Find where the given text appears and provide that cell's center as (x, y) coordinate. 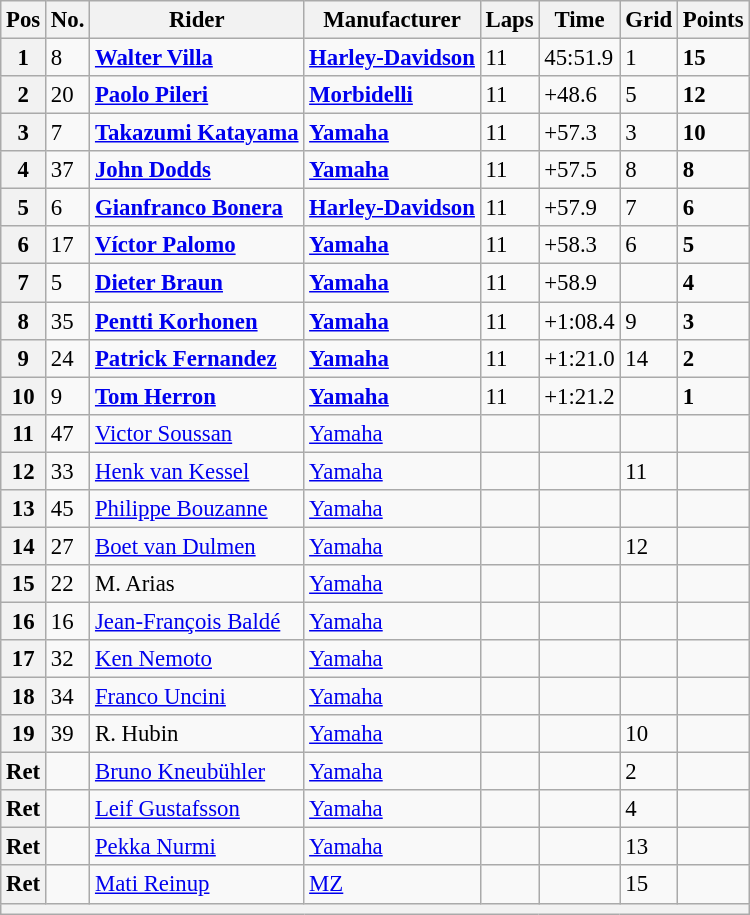
19 (24, 734)
Boet van Dulmen (197, 546)
+1:08.4 (580, 321)
Time (580, 20)
Mati Reinup (197, 885)
Gianfranco Bonera (197, 208)
Patrick Fernandez (197, 358)
Takazumi Katayama (197, 133)
39 (68, 734)
Pekka Nurmi (197, 847)
37 (68, 170)
32 (68, 659)
Paolo Pileri (197, 95)
Franco Uncini (197, 697)
45 (68, 509)
27 (68, 546)
Jean-François Baldé (197, 621)
Laps (510, 20)
20 (68, 95)
John Dodds (197, 170)
+57.9 (580, 208)
Pentti Korhonen (197, 321)
Víctor Palomo (197, 245)
Tom Herron (197, 396)
+58.9 (580, 283)
Dieter Braun (197, 283)
Bruno Kneubühler (197, 772)
Grid (648, 20)
33 (68, 471)
Walter Villa (197, 58)
M. Arias (197, 584)
+1:21.0 (580, 358)
Ken Nemoto (197, 659)
Victor Soussan (197, 433)
+1:21.2 (580, 396)
Henk van Kessel (197, 471)
Pos (24, 20)
22 (68, 584)
Morbidelli (392, 95)
+48.6 (580, 95)
35 (68, 321)
Philippe Bouzanne (197, 509)
Leif Gustafsson (197, 809)
+57.3 (580, 133)
No. (68, 20)
Points (712, 20)
47 (68, 433)
34 (68, 697)
+57.5 (580, 170)
R. Hubin (197, 734)
Rider (197, 20)
45:51.9 (580, 58)
Manufacturer (392, 20)
+58.3 (580, 245)
18 (24, 697)
24 (68, 358)
MZ (392, 885)
